Detect which cell encompasses the target text, then output its [X, Y] center coordinate. 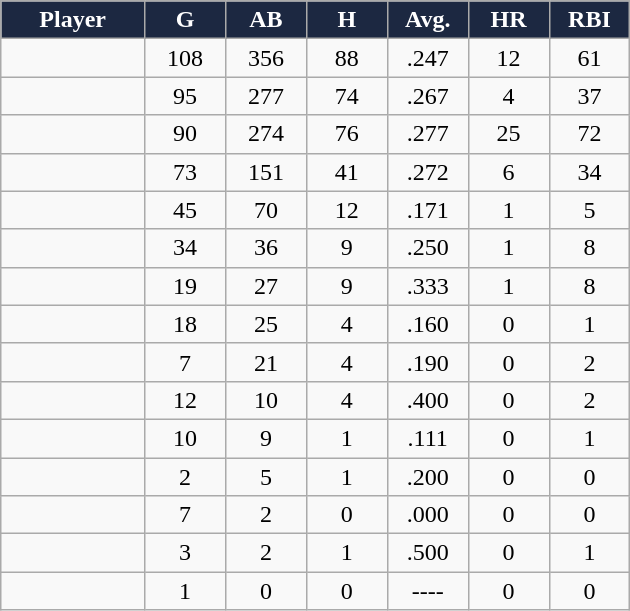
RBI [590, 20]
88 [346, 58]
36 [266, 248]
Player [73, 20]
37 [590, 96]
.171 [428, 210]
19 [186, 286]
HR [508, 20]
18 [186, 324]
45 [186, 210]
.400 [428, 400]
.200 [428, 477]
---- [428, 591]
.000 [428, 515]
108 [186, 58]
.500 [428, 553]
90 [186, 134]
.277 [428, 134]
73 [186, 172]
.333 [428, 286]
AB [266, 20]
G [186, 20]
61 [590, 58]
.190 [428, 362]
3 [186, 553]
H [346, 20]
95 [186, 96]
151 [266, 172]
.267 [428, 96]
274 [266, 134]
41 [346, 172]
6 [508, 172]
.247 [428, 58]
277 [266, 96]
.272 [428, 172]
Avg. [428, 20]
72 [590, 134]
21 [266, 362]
356 [266, 58]
.111 [428, 438]
70 [266, 210]
.160 [428, 324]
74 [346, 96]
.250 [428, 248]
27 [266, 286]
76 [346, 134]
